Extract the (x, y) coordinate from the center of the cell holding the provided text.  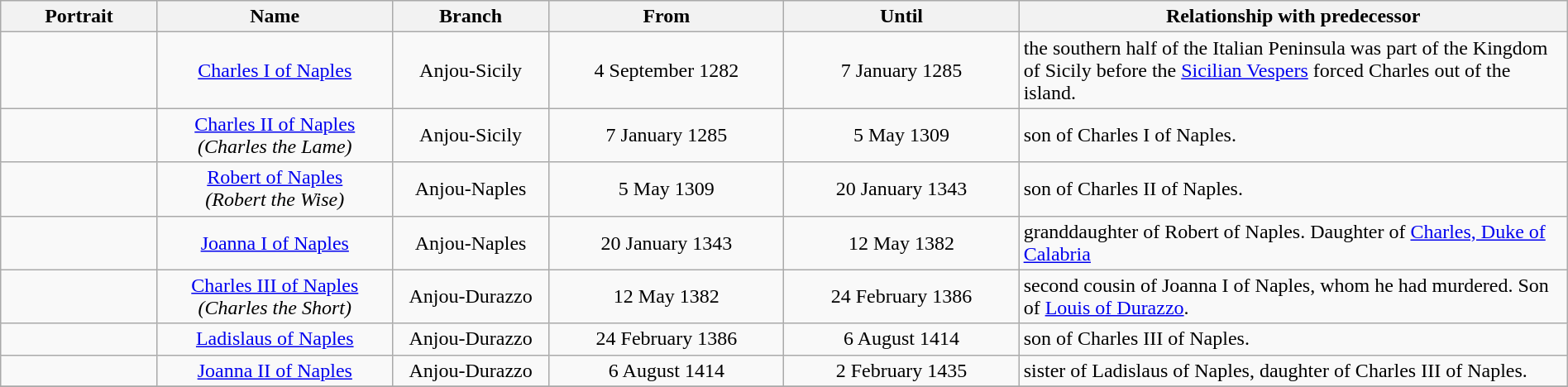
second cousin of Joanna I of Naples, whom he had murdered. Son of Louis of Durazzo. (1293, 296)
Ladislaus of Naples (275, 339)
Joanna I of Naples (275, 243)
the southern half of the Italian Peninsula was part of the Kingdom of Sicily before the Sicilian Vespers forced Charles out of the island. (1293, 70)
Until (901, 17)
son of Charles II of Naples. (1293, 189)
From (667, 17)
Joanna II of Naples (275, 370)
2 February 1435 (901, 370)
Charles I of Naples (275, 70)
granddaughter of Robert of Naples. Daughter of Charles, Duke of Calabria (1293, 243)
Relationship with predecessor (1293, 17)
Branch (470, 17)
Charles III of Naples(Charles the Short) (275, 296)
4 September 1282 (667, 70)
Robert of Naples(Robert the Wise) (275, 189)
son of Charles III of Naples. (1293, 339)
son of Charles I of Naples. (1293, 136)
Portrait (79, 17)
Charles II of Naples(Charles the Lame) (275, 136)
sister of Ladislaus of Naples, daughter of Charles III of Naples. (1293, 370)
Name (275, 17)
